Return (X, Y) of the center of cell containing provided text 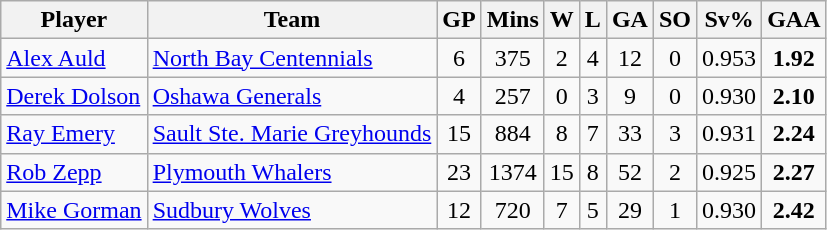
North Bay Centennials (292, 58)
GP (459, 20)
Team (292, 20)
Plymouth Whalers (292, 172)
GA (630, 20)
6 (459, 58)
52 (630, 172)
375 (512, 58)
Alex Auld (74, 58)
Sault Ste. Marie Greyhounds (292, 134)
Sudbury Wolves (292, 210)
L (592, 20)
884 (512, 134)
Player (74, 20)
Oshawa Generals (292, 96)
Sv% (730, 20)
Rob Zepp (74, 172)
1374 (512, 172)
GAA (794, 20)
W (562, 20)
257 (512, 96)
23 (459, 172)
Ray Emery (74, 134)
Mike Gorman (74, 210)
33 (630, 134)
2.10 (794, 96)
29 (630, 210)
5 (592, 210)
2.27 (794, 172)
1.92 (794, 58)
0.953 (730, 58)
720 (512, 210)
9 (630, 96)
0.931 (730, 134)
0.925 (730, 172)
Mins (512, 20)
2.24 (794, 134)
SO (674, 20)
2.42 (794, 210)
Derek Dolson (74, 96)
1 (674, 210)
